Extract the (x, y) coordinate from the center of the cell holding the provided text.  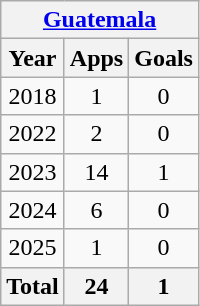
Year (33, 58)
Guatemala (100, 20)
Total (33, 286)
24 (96, 286)
2018 (33, 96)
6 (96, 210)
2022 (33, 134)
14 (96, 172)
Apps (96, 58)
2025 (33, 248)
Goals (164, 58)
2 (96, 134)
2023 (33, 172)
2024 (33, 210)
